Pinpoint the cell where the given text exists, returning its (X, Y) midpoint coordinate. 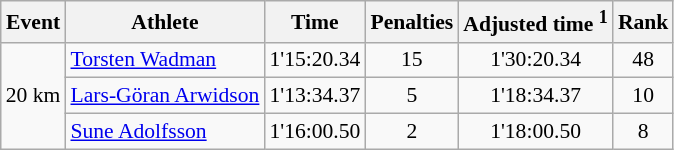
15 (412, 60)
48 (644, 60)
1'13:34.37 (314, 96)
2 (412, 132)
Lars-Göran Arwidson (164, 96)
Sune Adolfsson (164, 132)
Athlete (164, 22)
1'16:00.50 (314, 132)
Adjusted time 1 (536, 22)
1'30:20.34 (536, 60)
8 (644, 132)
Torsten Wadman (164, 60)
Time (314, 22)
Rank (644, 22)
10 (644, 96)
5 (412, 96)
1'18:34.37 (536, 96)
Penalties (412, 22)
1'18:00.50 (536, 132)
1'15:20.34 (314, 60)
Event (34, 22)
20 km (34, 96)
